Capture the cell that displays the provided text and extract its [x, y] central coordinate. 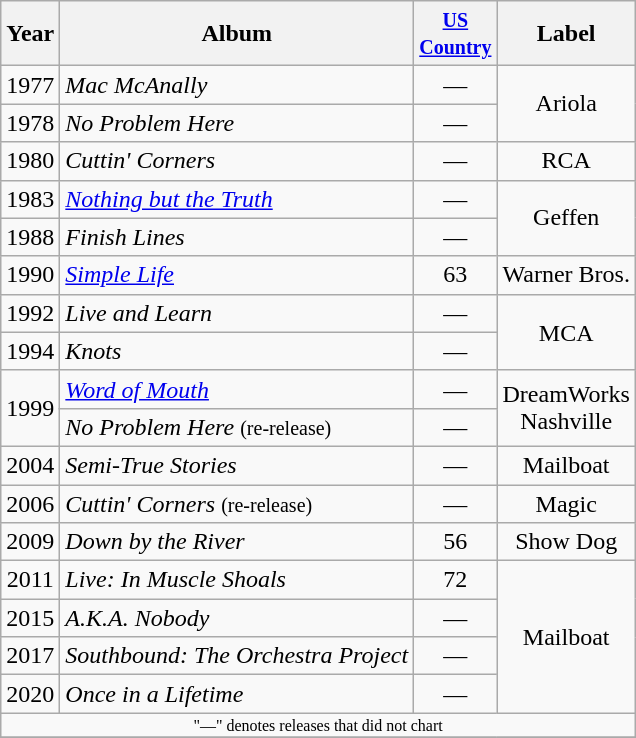
Show Dog [566, 542]
Down by the River [237, 542]
Label [566, 34]
Simple Life [237, 275]
Cuttin' Corners (re-release) [237, 503]
Magic [566, 503]
1988 [30, 237]
1990 [30, 275]
2009 [30, 542]
2015 [30, 618]
2020 [30, 694]
Mac McAnally [237, 85]
Geffen [566, 218]
2011 [30, 580]
Live and Learn [237, 313]
Semi-True Stories [237, 465]
US Country [456, 34]
Warner Bros. [566, 275]
Word of Mouth [237, 389]
1999 [30, 408]
Once in a Lifetime [237, 694]
MCA [566, 332]
DreamWorksNashville [566, 408]
"—" denotes releases that did not chart [318, 725]
Knots [237, 351]
Southbound: The Orchestra Project [237, 656]
A.K.A. Nobody [237, 618]
Finish Lines [237, 237]
72 [456, 580]
Nothing but the Truth [237, 199]
Album [237, 34]
1978 [30, 123]
No Problem Here (re-release) [237, 427]
1994 [30, 351]
Cuttin' Corners [237, 161]
Ariola [566, 104]
56 [456, 542]
2006 [30, 503]
1992 [30, 313]
Year [30, 34]
2004 [30, 465]
1980 [30, 161]
2017 [30, 656]
63 [456, 275]
1977 [30, 85]
Live: In Muscle Shoals [237, 580]
No Problem Here [237, 123]
1983 [30, 199]
RCA [566, 161]
